Capture the cell that displays the provided text and extract its (X, Y) central coordinate. 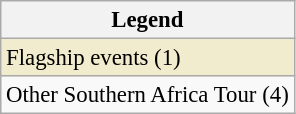
Other Southern Africa Tour (4) (148, 95)
Flagship events (1) (148, 58)
Legend (148, 20)
